Extract the (x, y) coordinate from the center of the cell holding the provided text.  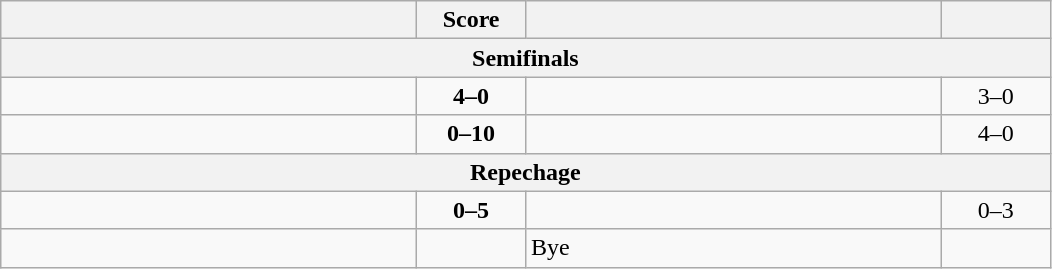
0–3 (996, 210)
Repechage (526, 172)
3–0 (996, 96)
0–5 (472, 210)
Bye (733, 248)
Semifinals (526, 58)
Score (472, 20)
0–10 (472, 134)
